Extract the (X, Y) coordinate from the center of the cell holding the provided text.  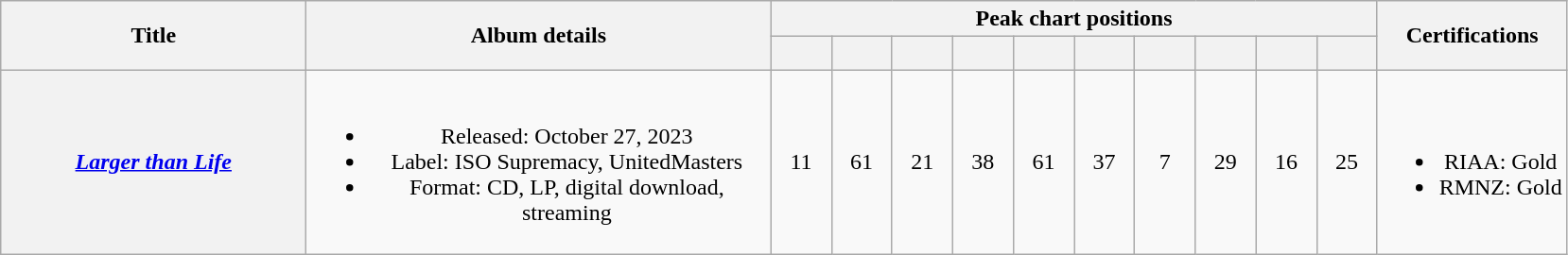
RIAA: GoldRMNZ: Gold (1472, 161)
21 (922, 161)
37 (1105, 161)
Peak chart positions (1074, 19)
29 (1226, 161)
Certifications (1472, 36)
11 (801, 161)
25 (1347, 161)
Title (153, 36)
Released: October 27, 2023Label: ISO Supremacy, UnitedMastersFormat: CD, LP, digital download, streaming (539, 161)
Larger than Life (153, 161)
16 (1286, 161)
7 (1165, 161)
38 (983, 161)
Album details (539, 36)
